Locate the cell with the specified text and output its [x, y] center coordinate. 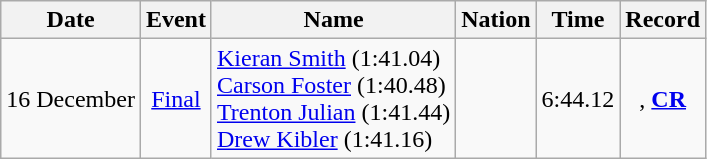
Kieran Smith (1:41.04)Carson Foster (1:40.48)Trenton Julian (1:41.44)Drew Kibler (1:41.16) [333, 98]
Nation [496, 20]
Event [176, 20]
Final [176, 98]
Time [578, 20]
, CR [663, 98]
16 December [71, 98]
Record [663, 20]
Name [333, 20]
Date [71, 20]
6:44.12 [578, 98]
